Identify which cell holds the provided text, then report its (x, y) central coordinate. 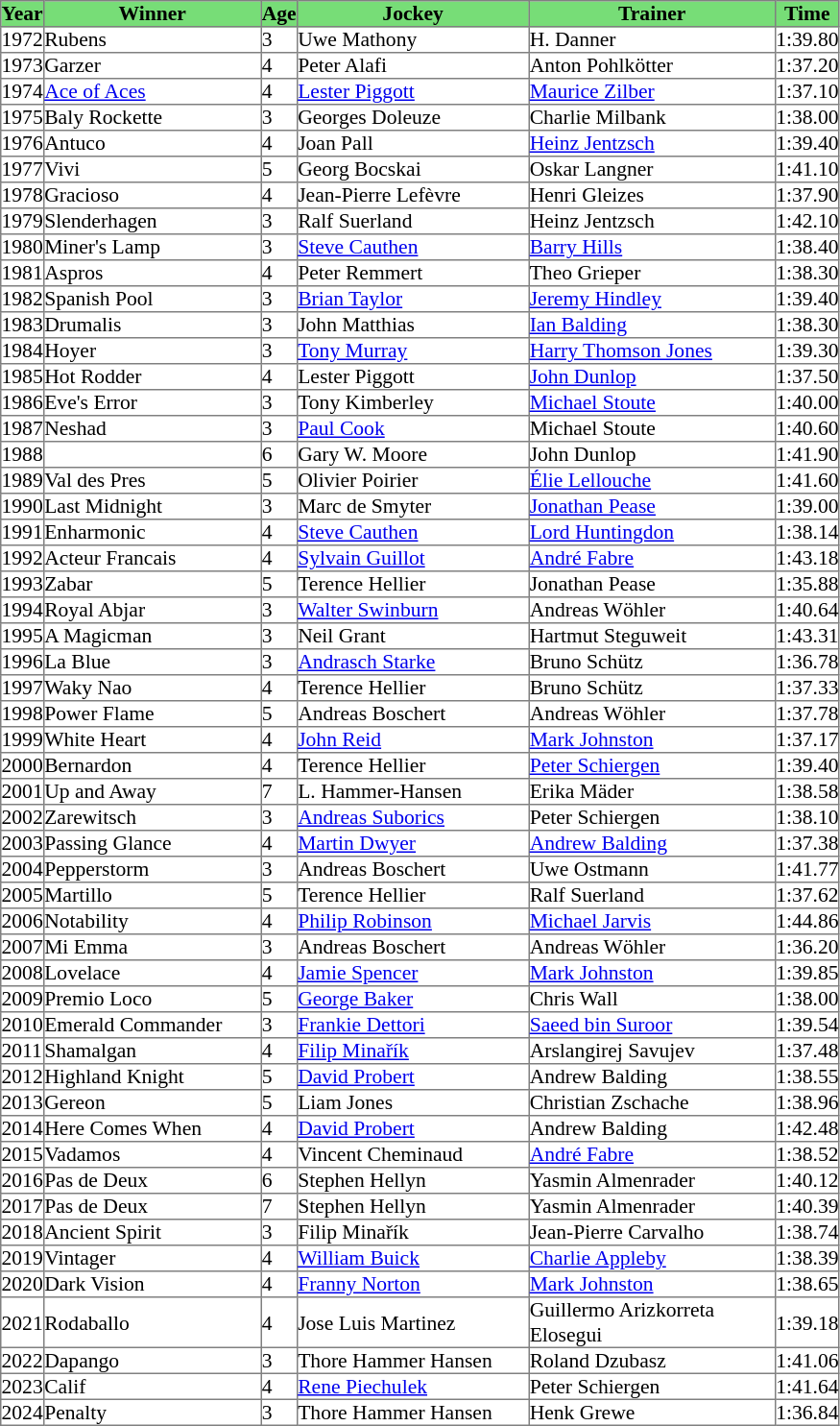
Ian Balding (652, 325)
1:37.20 (806, 65)
1:42.10 (806, 221)
2008 (23, 974)
Hot Rodder (152, 376)
1976 (23, 144)
Oskar Langner (652, 169)
2003 (23, 843)
1975 (23, 117)
1983 (23, 325)
1:36.78 (806, 663)
1:37.78 (806, 714)
Erika Mäder (652, 791)
Anton Pohlkötter (652, 65)
Andreas Suborics (413, 818)
1:38.96 (806, 1102)
2001 (23, 791)
Spanish Pool (152, 300)
1:39.54 (806, 1026)
1:38.74 (806, 1233)
2010 (23, 1026)
1981 (23, 273)
Uwe Ostmann (652, 870)
Gary W. Moore (413, 455)
2017 (23, 1206)
Acteur Francais (152, 559)
1:41.90 (806, 455)
Rodaballo (152, 1322)
1974 (23, 92)
Martin Dwyer (413, 843)
Frankie Dettori (413, 1026)
Élie Lellouche (652, 480)
1:38.55 (806, 1077)
Passing Glance (152, 843)
Mi Emma (152, 947)
1993 (23, 584)
Vivi (152, 169)
1:38.40 (806, 248)
1991 (23, 532)
Hartmut Steguweit (652, 636)
2022 (23, 1360)
Lord Huntingdon (652, 532)
2006 (23, 922)
2012 (23, 1077)
Olivier Poirier (413, 480)
Val des Pres (152, 480)
Vadamos (152, 1154)
2007 (23, 947)
Zarewitsch (152, 818)
Waky Nao (152, 688)
Dapango (152, 1360)
1996 (23, 663)
Jose Luis Martinez (413, 1322)
2014 (23, 1129)
1:41.06 (806, 1360)
2004 (23, 870)
Christian Zschache (652, 1102)
Roland Dzubasz (652, 1360)
1:38.39 (806, 1258)
Uwe Mathony (413, 40)
1998 (23, 714)
Andrasch Starke (413, 663)
Gracioso (152, 196)
Ace of Aces (152, 92)
Theo Grieper (652, 273)
1:40.64 (806, 611)
Franny Norton (413, 1285)
1984 (23, 351)
2018 (23, 1233)
1986 (23, 403)
1:37.50 (806, 376)
Jamie Spencer (413, 974)
A Magicman (152, 636)
1:37.90 (806, 196)
Dark Vision (152, 1285)
Emerald Commander (152, 1026)
Arslangirej Savujev (652, 1051)
1:40.12 (806, 1181)
1:39.30 (806, 351)
1:38.10 (806, 818)
Harry Thomson Jones (652, 351)
2002 (23, 818)
Marc de Smyter (413, 507)
1:44.86 (806, 922)
William Buick (413, 1258)
Walter Swinburn (413, 611)
Liam Jones (413, 1102)
2020 (23, 1285)
1:39.18 (806, 1322)
1:43.31 (806, 636)
Peter Alafi (413, 65)
1999 (23, 739)
1:37.33 (806, 688)
2021 (23, 1322)
Calif (152, 1387)
Peter Remmert (413, 273)
Bernardon (152, 766)
2009 (23, 999)
2013 (23, 1102)
1979 (23, 221)
Penalty (152, 1412)
Henk Grewe (652, 1412)
1:39.85 (806, 974)
Miner's Lamp (152, 248)
John Matthias (413, 325)
Jockey (413, 13)
Winner (152, 13)
Paul Cook (413, 428)
1:40.39 (806, 1206)
1:43.18 (806, 559)
George Baker (413, 999)
Rene Piechulek (413, 1387)
2019 (23, 1258)
White Heart (152, 739)
L. Hammer-Hansen (413, 791)
2015 (23, 1154)
1:36.20 (806, 947)
1:38.58 (806, 791)
John Reid (413, 739)
1982 (23, 300)
1973 (23, 65)
1:42.48 (806, 1129)
Saeed bin Suroor (652, 1026)
Neil Grant (413, 636)
1978 (23, 196)
Jeremy Hindley (652, 300)
Jean-Pierre Lefèvre (413, 196)
H. Danner (652, 40)
Michael Jarvis (652, 922)
2023 (23, 1387)
1988 (23, 455)
1:37.17 (806, 739)
1:38.65 (806, 1285)
1:37.62 (806, 895)
2011 (23, 1051)
Shamalgan (152, 1051)
Time (806, 13)
1977 (23, 169)
2016 (23, 1181)
Maurice Zilber (652, 92)
Last Midnight (152, 507)
1980 (23, 248)
1992 (23, 559)
Zabar (152, 584)
1:41.77 (806, 870)
Tony Kimberley (413, 403)
Ancient Spirit (152, 1233)
1985 (23, 376)
Sylvain Guillot (413, 559)
Rubens (152, 40)
Baly Rockette (152, 117)
1:37.38 (806, 843)
Pepperstorm (152, 870)
Philip Robinson (413, 922)
1:40.00 (806, 403)
Henri Gleizes (652, 196)
Here Comes When (152, 1129)
Georg Bocskai (413, 169)
1:37.10 (806, 92)
1:40.60 (806, 428)
Year (23, 13)
1989 (23, 480)
Brian Taylor (413, 300)
1:41.64 (806, 1387)
1972 (23, 40)
Highland Knight (152, 1077)
Enharmonic (152, 532)
1:39.80 (806, 40)
Joan Pall (413, 144)
Georges Doleuze (413, 117)
Notability (152, 922)
1995 (23, 636)
Age (278, 13)
1:37.48 (806, 1051)
2024 (23, 1412)
Chris Wall (652, 999)
Charlie Appleby (652, 1258)
2000 (23, 766)
Gereon (152, 1102)
1:39.00 (806, 507)
1:35.88 (806, 584)
1:36.84 (806, 1412)
Premio Loco (152, 999)
Power Flame (152, 714)
Lovelace (152, 974)
Tony Murray (413, 351)
Drumalis (152, 325)
1997 (23, 688)
Guillermo Arizkorreta Elosegui (652, 1322)
1:38.52 (806, 1154)
Trainer (652, 13)
La Blue (152, 663)
Up and Away (152, 791)
Garzer (152, 65)
Jean-Pierre Carvalho (652, 1233)
Neshad (152, 428)
1:41.10 (806, 169)
Vintager (152, 1258)
Eve's Error (152, 403)
Charlie Milbank (652, 117)
Royal Abjar (152, 611)
Antuco (152, 144)
Hoyer (152, 351)
1987 (23, 428)
Slenderhagen (152, 221)
Martillo (152, 895)
Barry Hills (652, 248)
1:41.60 (806, 480)
1:38.14 (806, 532)
Aspros (152, 273)
Vincent Cheminaud (413, 1154)
1990 (23, 507)
2005 (23, 895)
1994 (23, 611)
